Provide the [X, Y] coordinate of the cell's center where the given text is located.  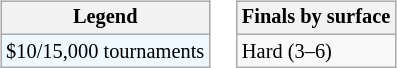
$10/15,000 tournaments [105, 51]
Finals by surface [316, 18]
Legend [105, 18]
Hard (3–6) [316, 51]
